From the cell containing the given text, extract its center point as (X, Y) coordinate. 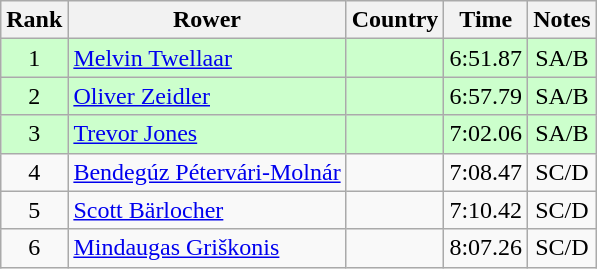
Trevor Jones (207, 134)
7:02.06 (486, 134)
Bendegúz Pétervári-Molnár (207, 172)
6 (34, 248)
Notes (562, 20)
8:07.26 (486, 248)
6:57.79 (486, 96)
Scott Bärlocher (207, 210)
6:51.87 (486, 58)
Mindaugas Griškonis (207, 248)
1 (34, 58)
Melvin Twellaar (207, 58)
7:08.47 (486, 172)
7:10.42 (486, 210)
4 (34, 172)
Time (486, 20)
2 (34, 96)
Rower (207, 20)
5 (34, 210)
Country (395, 20)
3 (34, 134)
Rank (34, 20)
Oliver Zeidler (207, 96)
